Capture the cell that displays the provided text and extract its (X, Y) central coordinate. 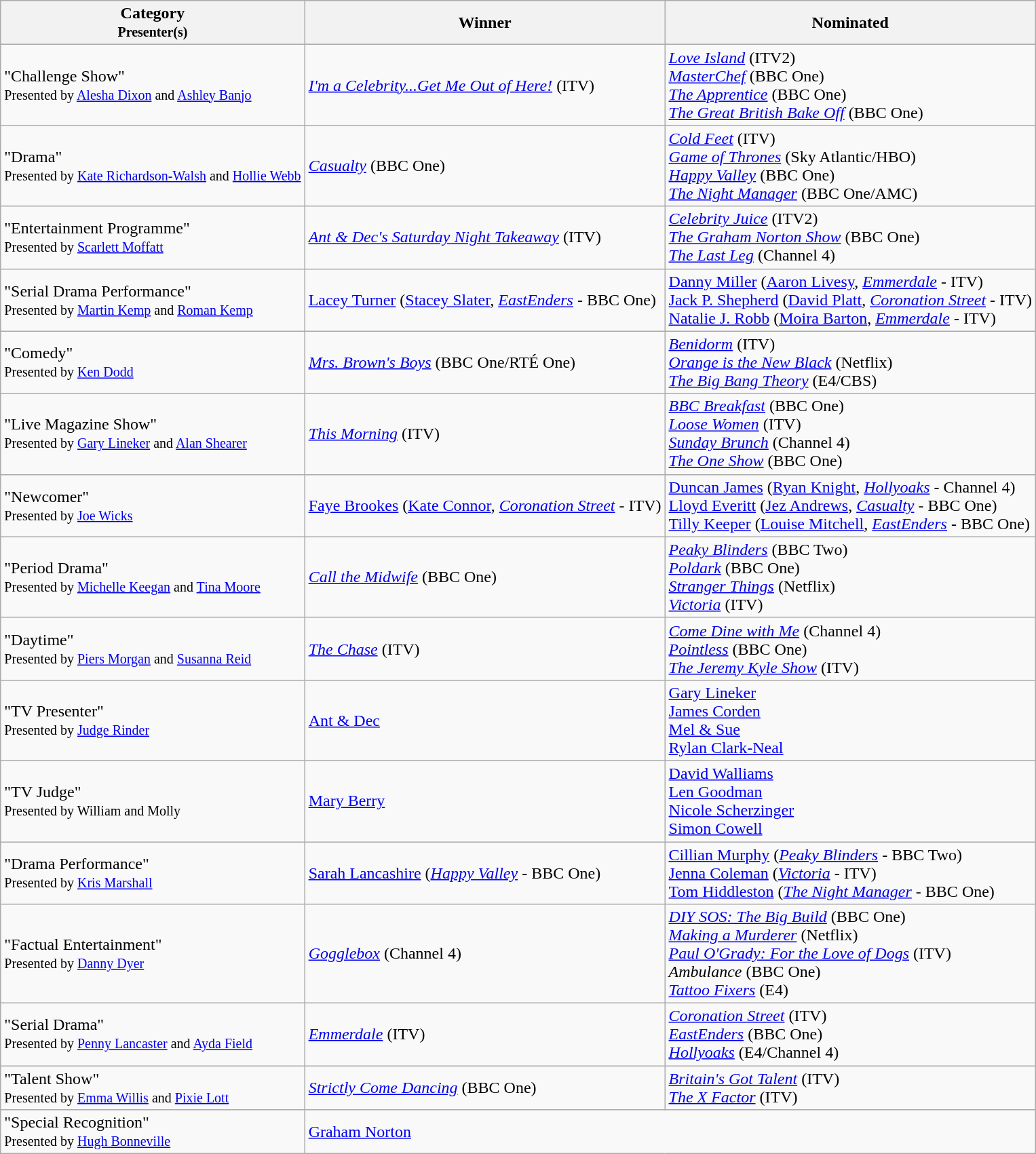
DIY SOS: The Big Build (BBC One) Making a Murderer (Netflix)Paul O'Grady: For the Love of Dogs (ITV)Ambulance (BBC One)Tattoo Fixers (E4) (851, 954)
"Serial Drama"Presented by Penny Lancaster and Ayda Field (153, 1035)
Duncan James (Ryan Knight, Hollyoaks - Channel 4)Lloyd Everitt (Jez Andrews, Casualty - BBC One) Tilly Keeper (Louise Mitchell, EastEnders - BBC One) (851, 505)
Coronation Street (ITV)EastEnders (BBC One)Hollyoaks (E4/Channel 4) (851, 1035)
Love Island (ITV2)MasterChef (BBC One)The Apprentice (BBC One)The Great British Bake Off (BBC One) (851, 85)
Graham Norton (670, 1132)
"Entertainment Programme"Presented by Scarlett Moffatt (153, 237)
Sarah Lancashire (Happy Valley - BBC One) (484, 872)
Faye Brookes (Kate Connor, Coronation Street - ITV) (484, 505)
Benidorm (ITV)Orange is the New Black (Netflix)The Big Bang Theory (E4/CBS) (851, 362)
"Daytime"Presented by Piers Morgan and Susanna Reid (153, 649)
Danny Miller (Aaron Livesy, Emmerdale - ITV)Jack P. Shepherd (David Platt, Coronation Street - ITV)Natalie J. Robb (Moira Barton, Emmerdale - ITV) (851, 300)
Cillian Murphy (Peaky Blinders - BBC Two)Jenna Coleman (Victoria - ITV)Tom Hiddleston (The Night Manager - BBC One) (851, 872)
Mary Berry (484, 801)
Lacey Turner (Stacey Slater, EastEnders - BBC One) (484, 300)
"TV Judge"Presented by William and Molly (153, 801)
Ant & Dec's Saturday Night Takeaway (ITV) (484, 237)
CategoryPresenter(s) (153, 23)
Call the Midwife (BBC One) (484, 577)
Winner (484, 23)
"TV Presenter"Presented by Judge Rinder (153, 720)
Casualty (BBC One) (484, 166)
"Challenge Show"Presented by Alesha Dixon and Ashley Banjo (153, 85)
Britain's Got Talent (ITV)The X Factor (ITV) (851, 1088)
"Live Magazine Show"Presented by Gary Lineker and Alan Shearer (153, 434)
"Comedy"Presented by Ken Dodd (153, 362)
"Period Drama"Presented by Michelle Keegan and Tina Moore (153, 577)
"Talent Show"Presented by Emma Willis and Pixie Lott (153, 1088)
Peaky Blinders (BBC Two)Poldark (BBC One)Stranger Things (Netflix)Victoria (ITV) (851, 577)
Celebrity Juice (ITV2)The Graham Norton Show (BBC One)The Last Leg (Channel 4) (851, 237)
"Drama Performance"Presented by Kris Marshall (153, 872)
Strictly Come Dancing (BBC One) (484, 1088)
BBC Breakfast (BBC One)Loose Women (ITV)Sunday Brunch (Channel 4)The One Show (BBC One) (851, 434)
"Special Recognition"Presented by Hugh Bonneville (153, 1132)
Emmerdale (ITV) (484, 1035)
Come Dine with Me (Channel 4) Pointless (BBC One)The Jeremy Kyle Show (ITV) (851, 649)
Mrs. Brown's Boys (BBC One/RTÉ One) (484, 362)
David WalliamsLen GoodmanNicole ScherzingerSimon Cowell (851, 801)
"Serial Drama Performance"Presented by Martin Kemp and Roman Kemp (153, 300)
Cold Feet (ITV)Game of Thrones (Sky Atlantic/HBO)Happy Valley (BBC One)The Night Manager (BBC One/AMC) (851, 166)
"Newcomer"Presented by Joe Wicks (153, 505)
Gogglebox (Channel 4) (484, 954)
"Drama"Presented by Kate Richardson-Walsh and Hollie Webb (153, 166)
"Factual Entertainment"Presented by Danny Dyer (153, 954)
I'm a Celebrity...Get Me Out of Here! (ITV) (484, 85)
This Morning (ITV) (484, 434)
The Chase (ITV) (484, 649)
Ant & Dec (484, 720)
Gary LinekerJames CordenMel & SueRylan Clark-Neal (851, 720)
Nominated (851, 23)
